Determine the [x, y] coordinate at the center of the cell enclosing the given text.  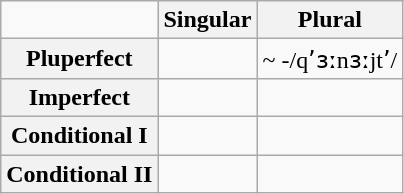
Imperfect [80, 97]
Conditional II [80, 173]
~ -/qʼɜːnɜːjtʼ/ [330, 59]
Conditional I [80, 135]
Plural [330, 20]
Singular [208, 20]
Pluperfect [80, 59]
